Capture the cell that displays the provided text and extract its [x, y] central coordinate. 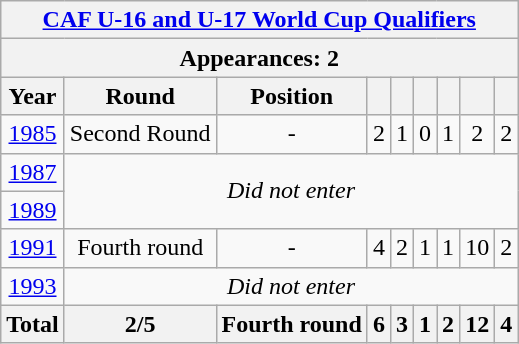
1991 [33, 248]
Position [292, 96]
1989 [33, 210]
1987 [33, 172]
Total [33, 324]
Appearances: 2 [260, 58]
CAF U-16 and U-17 World Cup Qualifiers [260, 20]
0 [424, 134]
10 [478, 248]
1993 [33, 286]
Round [140, 96]
Second Round [140, 134]
12 [478, 324]
3 [402, 324]
6 [378, 324]
Year [33, 96]
1985 [33, 134]
2/5 [140, 324]
